Scan for the cell matching the given text and deliver its (X, Y) coordinate at center. 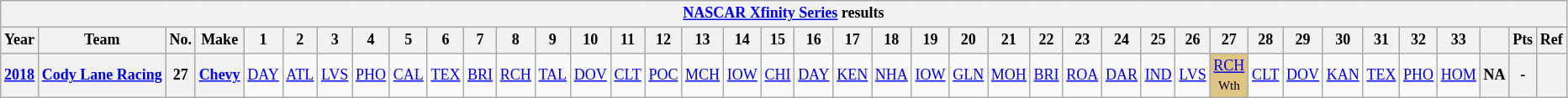
25 (1159, 40)
NHA (891, 75)
Pts (1523, 40)
17 (853, 40)
24 (1122, 40)
30 (1343, 40)
IND (1159, 75)
Cody Lane Racing (102, 75)
2018 (20, 75)
21 (1009, 40)
33 (1458, 40)
Year (20, 40)
11 (627, 40)
POC (663, 75)
TAL (552, 75)
18 (891, 40)
RCH (515, 75)
8 (515, 40)
20 (969, 40)
12 (663, 40)
31 (1381, 40)
GLN (969, 75)
23 (1083, 40)
RCHWth (1229, 75)
2 (300, 40)
NASCAR Xfinity Series results (784, 13)
KEN (853, 75)
MCH (703, 75)
10 (590, 40)
ATL (300, 75)
Team (102, 40)
14 (742, 40)
Ref (1551, 40)
19 (930, 40)
Chevy (219, 75)
CHI (778, 75)
28 (1266, 40)
7 (481, 40)
KAN (1343, 75)
6 (446, 40)
15 (778, 40)
Make (219, 40)
5 (409, 40)
MOH (1009, 75)
16 (814, 40)
9 (552, 40)
DAR (1122, 75)
3 (335, 40)
4 (372, 40)
1 (263, 40)
29 (1303, 40)
HOM (1458, 75)
22 (1046, 40)
- (1523, 75)
No. (180, 40)
CAL (409, 75)
ROA (1083, 75)
13 (703, 40)
32 (1419, 40)
26 (1192, 40)
NA (1495, 75)
